Return [x, y] of the center of cell containing provided text 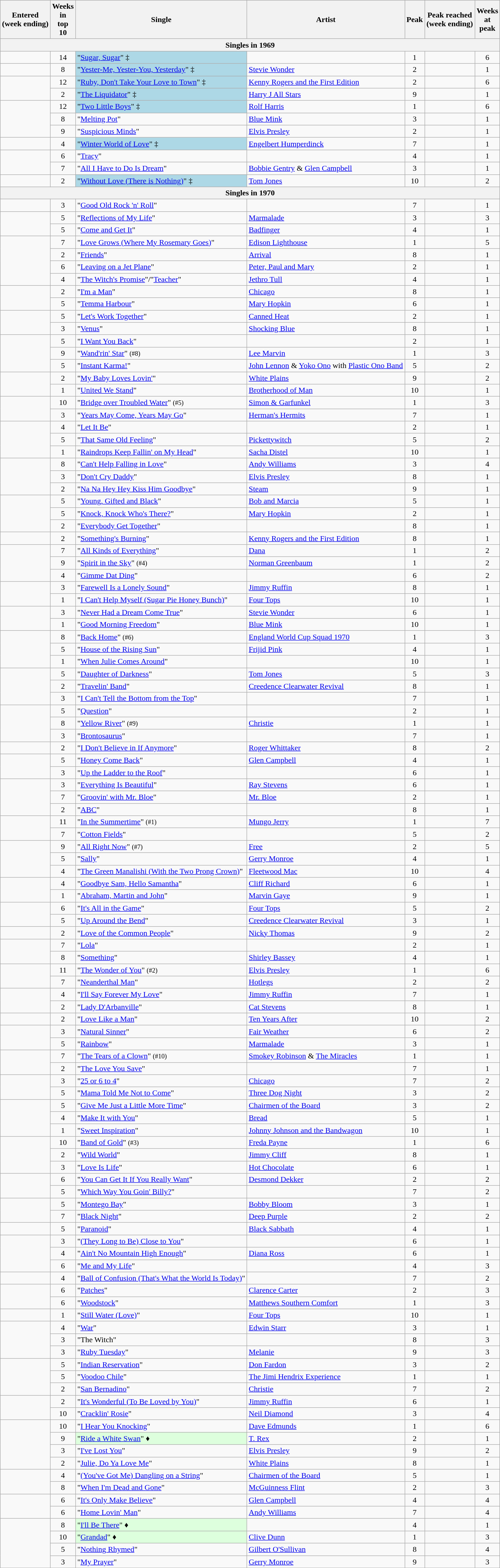
"My Prayer" [161, 1562]
Three Dog Night [326, 1093]
"Don't Cry Daddy" [161, 477]
"I Don't Believe in If Anymore" [161, 748]
Clive Dunn [326, 1537]
England World Cup Squad 1970 [326, 637]
"The Liquidator" ‡ [161, 94]
"Good Morning Freedom" [161, 625]
Desmond Dekker [326, 1180]
"I Can't Tell the Bottom from the Top" [161, 698]
Deep Purple [326, 1216]
"Voodoo Chile" [161, 1377]
"All Kinds of Everything" [161, 550]
"Ain't No Mountain High Enough" [161, 1253]
Diana Ross [326, 1253]
"Something" [161, 957]
"Honey Come Back" [161, 760]
Cat Stevens [326, 1007]
"When Julie Comes Around" [161, 662]
"Yellow River" (#9) [161, 723]
"Ball of Confusion (That's What the World Is Today)" [161, 1278]
"Lady D'Arbanville" [161, 1007]
"All I Have to Do Is Dream" [161, 168]
"Still Water (Love)" [161, 1315]
Weeksintop10 [63, 19]
Dave Edmunds [326, 1426]
"Gimme Dat Ding" [161, 575]
Melanie [326, 1352]
Simon & Garfunkel [326, 403]
"Ride a White Swan" ♦ [161, 1438]
Edwin Starr [326, 1327]
"House of the Rising Sun" [161, 649]
"Farewell Is a Lonely Sound" [161, 588]
"War" [161, 1327]
"I'll Say Forever My Love" [161, 995]
Single [161, 19]
"Reflections of My Life" [161, 218]
"Home Lovin' Man" [161, 1512]
Weeksatpeak [487, 19]
Hotlegs [326, 982]
"Let's Work Together" [161, 316]
"Let It Be" [161, 427]
"Melting Pot" [161, 119]
"Give Me Just a Little More Time" [161, 1105]
Gilbert O'Sullivan [326, 1549]
"Winter World of Love" ‡ [161, 144]
"Sweet Inspiration" [161, 1130]
"The Tears of a Clown" (#10) [161, 1056]
Clarence Carter [326, 1290]
McGuinness Flint [326, 1488]
"Band of Gold" (#3) [161, 1142]
"Back Home" (#6) [161, 637]
"Bridge over Troubled Water" (#5) [161, 403]
"Instant Karma!" [161, 365]
Peak [415, 19]
Dana [326, 550]
"Leaving on a Jet Plane" [161, 267]
"Which Way You Goin' Billy?" [161, 1192]
"All Right Now" (#7) [161, 847]
Matthews Southern Comfort [326, 1303]
"Goodbye Sam, Hello Samantha" [161, 883]
Entered(week ending) [25, 19]
The Jimi Hendrix Experience [326, 1377]
Lee Marvin [326, 353]
"Cracklin' Rosie" [161, 1414]
Arrival [326, 255]
"The Wonder of You" (#2) [161, 970]
"It's Wonderful (To Be Loved by You)" [161, 1401]
Rolf Harris [326, 107]
Hot Chocolate [326, 1167]
"I Hear You Knocking" [161, 1426]
Peak reached(week ending) [450, 19]
"The Witch" [161, 1340]
"Rainbow" [161, 1044]
"Friends" [161, 255]
"Temma Harbour" [161, 304]
"Wild World" [161, 1155]
Ray Stevens [326, 785]
"Love Grows (Where My Rosemary Goes)" [161, 242]
Nicky Thomas [326, 933]
Jethro Tull [326, 279]
"Cotton Fields" [161, 834]
"That Same Old Feeling" [161, 440]
"Mama Told Me Not to Come" [161, 1093]
Brotherhood of Man [326, 390]
"Sally" [161, 859]
Steam [326, 489]
"In the Summertime" (#1) [161, 822]
"I Want You Back" [161, 341]
"Neanderthal Man" [161, 982]
"Make It with You" [161, 1118]
"(They Long to Be) Close to You" [161, 1241]
Pickettywitch [326, 440]
"Sugar, Sugar" ‡ [161, 57]
"Woodstock" [161, 1303]
"I Can't Help Myself (Sugar Pie Honey Bunch)" [161, 600]
Cliff Richard [326, 883]
"Raindrops Keep Fallin' on My Head" [161, 452]
"United We Stand" [161, 390]
"When I'm Dead and Gone" [161, 1488]
"I'll Be There" ♦ [161, 1525]
"Na Na Hey Hey Kiss Him Goodbye" [161, 489]
Engelbert Humperdinck [326, 144]
"Good Old Rock 'n' Roll" [161, 205]
"Wand'rin' Star" (#8) [161, 353]
Fleetwood Mac [326, 871]
Neil Diamond [326, 1414]
"Indian Reservation" [161, 1364]
"Venus" [161, 329]
Shirley Bassey [326, 957]
"Grandad" ♦ [161, 1537]
"San Bernadino" [161, 1389]
"Tracy" [161, 156]
Frijid Pink [326, 649]
"ABC" [161, 810]
"Me and My Life" [161, 1266]
"Ruby Tuesday" [161, 1352]
"Patches" [161, 1290]
Johnny Johnson and the Bandwagon [326, 1130]
"Lola" [161, 945]
Bread [326, 1118]
"Question" [161, 711]
"Everything Is Beautiful" [161, 785]
"I've Lost You" [161, 1451]
Shocking Blue [326, 329]
T. Rex [326, 1438]
"Up Around the Bend" [161, 920]
"Daughter of Darkness" [161, 674]
"Never Had a Dream Come True" [161, 612]
"It's All in the Game" [161, 908]
"Without Love (There is Nothing)" ‡ [161, 180]
"25 or 6 to 4" [161, 1081]
Herman's Hermits [326, 415]
Bob and Marcia [326, 501]
"I'm a Man" [161, 292]
"Come and Get It" [161, 230]
"Young, Gifted and Black" [161, 501]
"Travelin' Band" [161, 686]
"(You've Got Me) Dangling on a String" [161, 1475]
Sacha Distel [326, 452]
"It's Only Make Believe" [161, 1500]
"Abraham, Martin and John" [161, 896]
Marvin Gaye [326, 896]
"Up the Ladder to the Roof" [161, 773]
"Suspicious Minds" [161, 131]
Canned Heat [326, 316]
"Black Night" [161, 1216]
Mungo Jerry [326, 822]
Bobbie Gentry & Glen Campbell [326, 168]
"The Witch's Promise"/"Teacher" [161, 279]
Jimmy Cliff [326, 1155]
Singles in 1969 [250, 45]
"Two Little Boys" ‡ [161, 107]
"The Love You Save" [161, 1068]
"Julie, Do Ya Love Me" [161, 1463]
Bobby Bloom [326, 1204]
Smokey Robinson & The Miracles [326, 1056]
John Lennon & Yoko Ono with Plastic Ono Band [326, 365]
Harry J All Stars [326, 94]
Roger Whittaker [326, 748]
Artist [326, 19]
"Love Like a Man" [161, 1019]
"Brontosaurus" [161, 735]
"You Can Get It If You Really Want" [161, 1180]
"My Baby Loves Lovin'" [161, 378]
Norman Greenbaum [326, 563]
14 [63, 57]
"Love of the Common People" [161, 933]
Black Sabbath [326, 1229]
Peter, Paul and Mary [326, 267]
"Yester-Me, Yester-You, Yesterday" ‡ [161, 70]
Freda Payne [326, 1142]
Badfinger [326, 230]
Singles in 1970 [250, 193]
"Love Is Life" [161, 1167]
Mr. Bloe [326, 797]
"Something's Burning" [161, 538]
"Years May Come, Years May Go" [161, 415]
"Spirit in the Sky" (#4) [161, 563]
"Nothing Rhymed" [161, 1549]
"Groovin' with Mr. Bloe" [161, 797]
Fair Weather [326, 1032]
"Everybody Get Together" [161, 526]
Edison Lighthouse [326, 242]
"The Green Manalishi (With the Two Prong Crown)" [161, 871]
"Paranoid" [161, 1229]
Don Fardon [326, 1364]
"Natural Sinner" [161, 1032]
Free [326, 847]
"Knock, Knock Who's There?" [161, 513]
"Can't Help Falling in Love" [161, 464]
Ten Years After [326, 1019]
"Ruby, Don't Take Your Love to Town" ‡ [161, 82]
"Montego Bay" [161, 1204]
